Output the (X, Y) coordinate of the center of the cell containing the given text.  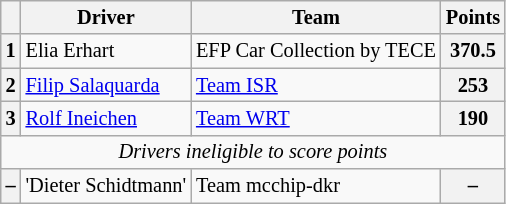
370.5 (473, 51)
190 (473, 118)
253 (473, 85)
Team WRT (316, 118)
Team mcchip-dkr (316, 186)
3 (11, 118)
Team ISR (316, 85)
Drivers ineligible to score points (253, 152)
Driver (106, 17)
Elia Erhart (106, 51)
1 (11, 51)
Filip Salaquarda (106, 85)
EFP Car Collection by TECE (316, 51)
'Dieter Schidtmann' (106, 186)
2 (11, 85)
Points (473, 17)
Team (316, 17)
Rolf Ineichen (106, 118)
